From the cell containing the given text, extract its center point as [X, Y] coordinate. 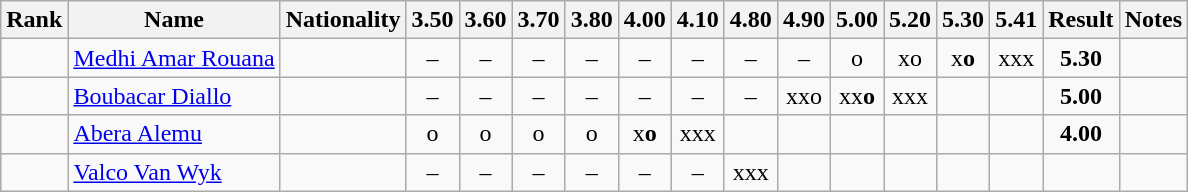
Notes [1153, 20]
3.80 [592, 20]
Name [174, 20]
3.50 [432, 20]
4.90 [804, 20]
3.70 [538, 20]
Abera Alemu [174, 134]
Nationality [343, 20]
4.10 [698, 20]
Medhi Amar Rouana [174, 58]
Rank [34, 20]
Boubacar Diallo [174, 96]
4.80 [750, 20]
3.60 [486, 20]
Valco Van Wyk [174, 172]
Result [1081, 20]
5.41 [1016, 20]
5.20 [910, 20]
